Return the [x, y] coordinate for the center point of the cell that contains the specified text.  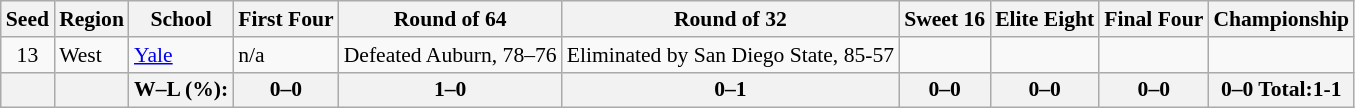
Sweet 16 [944, 19]
W–L (%): [181, 90]
School [181, 19]
Seed [28, 19]
13 [28, 55]
Eliminated by San Diego State, 85-57 [730, 55]
n/a [286, 55]
Round of 64 [450, 19]
Yale [181, 55]
Elite Eight [1044, 19]
Defeated Auburn, 78–76 [450, 55]
Round of 32 [730, 19]
Final Four [1154, 19]
1–0 [450, 90]
0–0 Total:1-1 [1281, 90]
First Four [286, 19]
West [92, 55]
Championship [1281, 19]
0–1 [730, 90]
Region [92, 19]
